Search for the cell housing the specified text and yield its (X, Y) center coordinate. 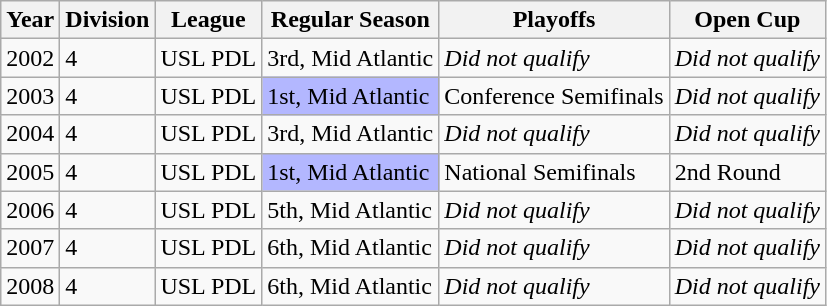
2003 (30, 96)
2002 (30, 58)
2005 (30, 172)
2007 (30, 248)
Conference Semifinals (554, 96)
Year (30, 20)
Division (108, 20)
Regular Season (350, 20)
2008 (30, 286)
League (208, 20)
Open Cup (747, 20)
National Semifinals (554, 172)
2nd Round (747, 172)
2004 (30, 134)
2006 (30, 210)
5th, Mid Atlantic (350, 210)
Playoffs (554, 20)
